Provide the [x, y] coordinate of the cell's center where the given text is located.  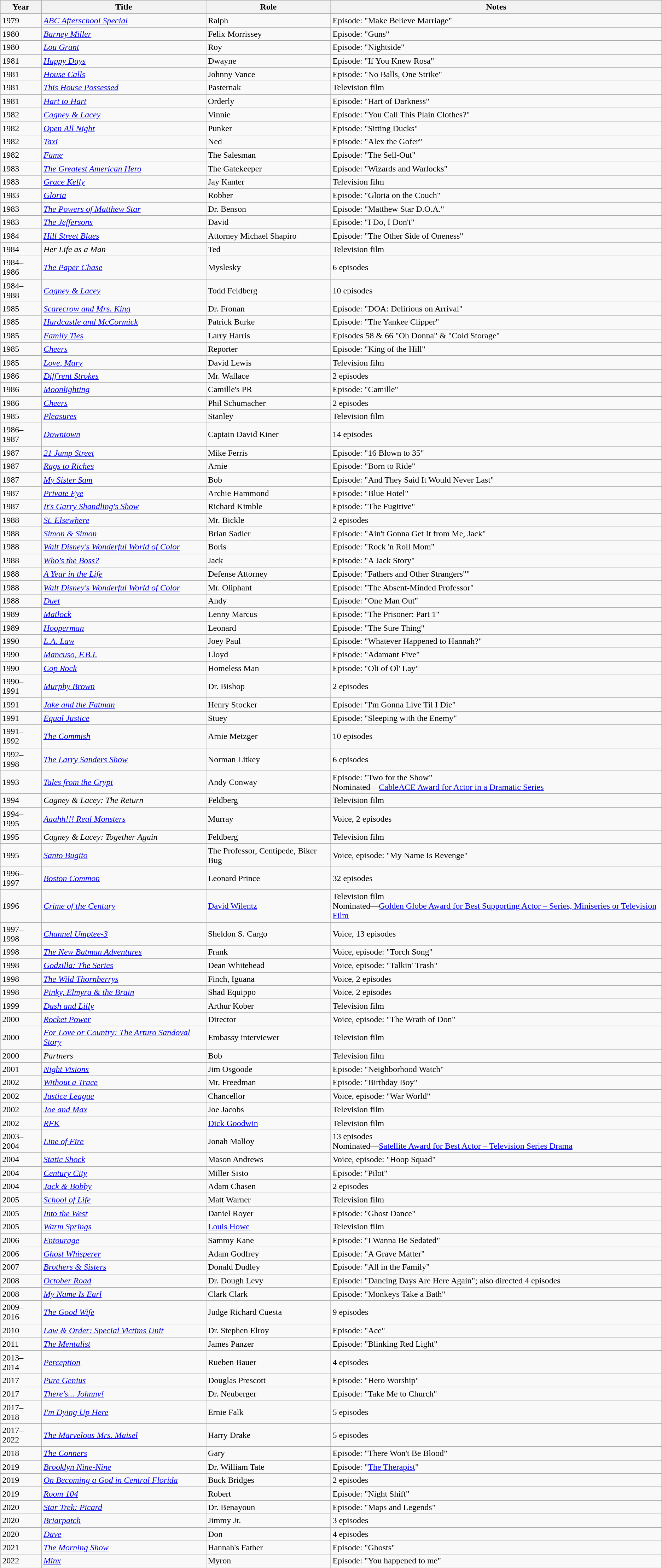
Homeless Man [268, 668]
Boston Common [124, 878]
Jack [268, 560]
Ted [268, 249]
Episode: "King of the Hill" [496, 349]
Voice, episode: "My Name Is Revenge" [496, 855]
Moonlighting [124, 389]
Episode: "Monkeys Take a Bath" [496, 1294]
Captain David Kiner [268, 435]
Episode: "Hart of Darkness" [496, 101]
Brothers & Sisters [124, 1267]
2013–2014 [21, 1362]
Punker [268, 128]
Voice, episode: "Talkin' Trash" [496, 966]
2017–2022 [21, 1435]
Reporter [268, 349]
Episode: "Ghost Dance" [496, 1213]
Pinky, Elmyra & the Brain [124, 992]
Century City [124, 1173]
Mike Ferris [268, 453]
Dr. Dough Levy [268, 1281]
Todd Feldberg [268, 291]
School of Life [124, 1200]
The Morning Show [124, 1547]
Episode: "Rock 'n Roll Mom" [496, 547]
Episode: "Sleeping with the Enemy" [496, 718]
Arnie [268, 466]
2007 [21, 1267]
Family Ties [124, 336]
2003–2004 [21, 1141]
Judge Richard Cuesta [268, 1312]
Dr. Benson [268, 209]
Attorney Michael Shapiro [268, 236]
Equal Justice [124, 718]
Matt Warner [268, 1200]
Episode: "One Man Out" [496, 601]
Daniel Royer [268, 1213]
The Good Wife [124, 1312]
Episode: "I'm Gonna Live Til I Die" [496, 705]
Murphy Brown [124, 687]
Mason Andrews [268, 1159]
1979 [21, 21]
Open All Night [124, 128]
David Wilentz [268, 906]
Tales from the Crypt [124, 782]
Shad Equippo [268, 992]
Joey Paul [268, 641]
1994 [21, 800]
Dick Goodwin [268, 1123]
Clark Clark [268, 1294]
Year [21, 7]
David [268, 222]
Hart to Hart [124, 101]
Dr. Stephen Elroy [268, 1330]
Jonah Malloy [268, 1141]
Episode: "A Grave Matter" [496, 1254]
Entourage [124, 1240]
It's Garry Shandling's Show [124, 507]
Law & Order: Special Victims Unit [124, 1330]
The Wild Thornberrys [124, 979]
Ernie Falk [268, 1412]
Dr. Benayoun [268, 1507]
Voice, episode: "The Wrath of Don" [496, 1019]
There's... Johnny! [124, 1394]
St. Elsewhere [124, 520]
Who's the Boss? [124, 560]
Episode: "16 Blown to 35" [496, 453]
2017–2018 [21, 1412]
Episode: "Alex the Gofer" [496, 141]
Episode: "Birthday Boy" [496, 1083]
Douglas Prescott [268, 1380]
Episode: "Ghosts" [496, 1547]
Henry Stocker [268, 705]
The Mentalist [124, 1344]
Justice League [124, 1096]
Episode: "And They Said It Would Never Last" [496, 480]
9 episodes [496, 1312]
Room 104 [124, 1494]
Adam Chasen [268, 1187]
1991–1992 [21, 736]
2018 [21, 1453]
1997–1998 [21, 933]
My Sister Sam [124, 480]
Episode: "The Yankee Clipper" [496, 322]
Dr. Bishop [268, 687]
Hooperman [124, 628]
Episode: "Neighborhood Watch" [496, 1069]
Episode: "The Sell-Out" [496, 155]
The Marvelous Mrs. Maisel [124, 1435]
Channel Umptee-3 [124, 933]
Episode: "Guns" [496, 34]
Jim Osgoode [268, 1069]
1986–1987 [21, 435]
Sheldon S. Cargo [268, 933]
Role [268, 7]
Episode: "Maps and Legends" [496, 1507]
Television filmNominated—Golden Globe Award for Best Supporting Actor – Series, Miniseries or Television Film [496, 906]
Phil Schumacher [268, 403]
1990–1991 [21, 687]
For Love or Country: The Arturo Sandoval Story [124, 1037]
Hill Street Blues [124, 236]
Murray [268, 819]
Mr. Wallace [268, 376]
Episode: "Ace" [496, 1330]
Defense Attorney [268, 574]
House Calls [124, 74]
Leonard Prince [268, 878]
The Commish [124, 736]
On Becoming a God in Central Florida [124, 1480]
Episode: "Nightside" [496, 47]
1996–1997 [21, 878]
Andy [268, 601]
13 episodesNominated—Satellite Award for Best Actor – Television Series Drama [496, 1141]
Episode: "The Prisoner: Part 1" [496, 614]
Finch, Iguana [268, 979]
Frank [268, 952]
Mr. Oliphant [268, 587]
Rueben Bauer [268, 1362]
Duet [124, 601]
Episode: "DOA: Delirious on Arrival" [496, 309]
Perception [124, 1362]
Arthur Kober [268, 1006]
A Year in the Life [124, 574]
Episode: "Whatever Happened to Hannah?" [496, 641]
Don [268, 1534]
Cagney & Lacey: Together Again [124, 837]
Episode: "I Do, I Don't" [496, 222]
RFK [124, 1123]
Lenny Marcus [268, 614]
Simon & Simon [124, 534]
Larry Harris [268, 336]
Episode: "No Balls, One Strike" [496, 74]
The Gatekeeper [268, 169]
Gary [268, 1453]
Episode: "Night Shift" [496, 1494]
Jack & Bobby [124, 1187]
Static Shock [124, 1159]
Director [268, 1019]
Jake and the Fatman [124, 705]
Santo Bugito [124, 855]
Pure Genius [124, 1380]
Episode: "The Absent-Minded Professor" [496, 587]
1996 [21, 906]
Hannah's Father [268, 1547]
The Powers of Matthew Star [124, 209]
Voice, episode: "Hoop Squad" [496, 1159]
Episode: "The Fugitive" [496, 507]
Into the West [124, 1213]
Sammy Kane [268, 1240]
Donald Dudley [268, 1267]
Fame [124, 155]
Voice, episode: "Torch Song" [496, 952]
ABC Afterschool Special [124, 21]
Rocket Power [124, 1019]
The Salesman [268, 155]
Episode: "I Wanna Be Sedated" [496, 1240]
1994–1995 [21, 819]
Dr. Fronan [268, 309]
Joe and Max [124, 1109]
Roy [268, 47]
Minx [124, 1561]
Archie Hammond [268, 493]
Episode: "A Jack Story" [496, 560]
Episode: "Matthew Star D.O.A." [496, 209]
Mancuso, F.B.I. [124, 655]
Andy Conway [268, 782]
Robert [268, 1494]
Scarecrow and Mrs. King [124, 309]
1984–1988 [21, 291]
Myslesky [268, 267]
Gloria [124, 196]
Dr. Neuberger [268, 1394]
Cagney & Lacey: The Return [124, 800]
Episode: "Oli of Ol' Lay" [496, 668]
Partners [124, 1056]
Patrick Burke [268, 322]
Pasternak [268, 88]
Voice, 13 episodes [496, 933]
2011 [21, 1344]
Myron [268, 1561]
Harry Drake [268, 1435]
David Lewis [268, 362]
Boris [268, 547]
Episode: "Two for the Show"Nominated—CableACE Award for Actor in a Dramatic Series [496, 782]
The New Batman Adventures [124, 952]
Brian Sadler [268, 534]
2001 [21, 1069]
Star Trek: Picard [124, 1507]
October Road [124, 1281]
Episode: "There Won't Be Blood" [496, 1453]
Episode: "You Call This Plain Clothes?" [496, 115]
Louis Howe [268, 1227]
Title [124, 7]
Buck Bridges [268, 1480]
Episode: "If You Knew Rosa" [496, 61]
Adam Godfrey [268, 1254]
Line of Fire [124, 1141]
Mr. Freedman [268, 1083]
Camille's PR [268, 389]
Embassy interviewer [268, 1037]
Jimmy Jr. [268, 1521]
3 episodes [496, 1521]
Crime of the Century [124, 906]
Episode: "Born to Ride" [496, 466]
Happy Days [124, 61]
Episode: "Adamant Five" [496, 655]
Episode: "Pilot" [496, 1173]
Aaahh!!! Real Monsters [124, 819]
Dean Whitehead [268, 966]
Chancellor [268, 1096]
Rags to Riches [124, 466]
The Professor, Centipede, Biker Bug [268, 855]
Ghost Whisperer [124, 1254]
Downtown [124, 435]
Dash and Lilly [124, 1006]
Dr. William Tate [268, 1467]
Episodes 58 & 66 "Oh Donna" & "Cold Storage" [496, 336]
Felix Morrissey [268, 34]
1993 [21, 782]
Night Visions [124, 1069]
Lou Grant [124, 47]
Lloyd [268, 655]
Diff'rent Strokes [124, 376]
Episode: "The Therapist" [496, 1467]
Stuey [268, 718]
Private Eye [124, 493]
Episode: "Wizards and Warlocks" [496, 169]
Barney Miller [124, 34]
Episode: "Ain't Gonna Get It from Me, Jack" [496, 534]
21 Jump Street [124, 453]
Notes [496, 7]
The Larry Sanders Show [124, 759]
2009–2016 [21, 1312]
Episode: "Camille" [496, 389]
Episode: "Fathers and Other Strangers"" [496, 574]
32 episodes [496, 878]
Jay Kanter [268, 182]
Cop Rock [124, 668]
2022 [21, 1561]
Voice, episode: "War World" [496, 1096]
1984–1986 [21, 267]
Robber [268, 196]
Orderly [268, 101]
Arnie Metzger [268, 736]
Godzilla: The Series [124, 966]
1999 [21, 1006]
L.A. Law [124, 641]
1992–1998 [21, 759]
Ralph [268, 21]
Grace Kelly [124, 182]
I'm Dying Up Here [124, 1412]
Episode: "Blinking Red Light" [496, 1344]
Vinnie [268, 115]
Joe Jacobs [268, 1109]
Episode: "Sitting Ducks" [496, 128]
Without a Trace [124, 1083]
Episode: "Blue Hotel" [496, 493]
Dwayne [268, 61]
Richard Kimble [268, 507]
Episode: "You happened to me" [496, 1561]
2021 [21, 1547]
Her Life as a Man [124, 249]
The Conners [124, 1453]
My Name Is Earl [124, 1294]
Episode: "Dancing Days Are Here Again"; also directed 4 episodes [496, 1281]
2010 [21, 1330]
Episode: "Take Me to Church" [496, 1394]
The Greatest American Hero [124, 169]
Hardcastle and McCormick [124, 322]
Stanley [268, 416]
Norman Litkey [268, 759]
Episode: "All in the Family" [496, 1267]
Briarpatch [124, 1521]
Love, Mary [124, 362]
Leonard [268, 628]
This House Possessed [124, 88]
Dave [124, 1534]
Pleasures [124, 416]
Ned [268, 141]
Warm Springs [124, 1227]
Taxi [124, 141]
Episode: "The Other Side of Oneness" [496, 236]
Episode: "Gloria on the Couch" [496, 196]
Matlock [124, 614]
Episode: "Hero Worship" [496, 1380]
Mr. Bickle [268, 520]
James Panzer [268, 1344]
Brooklyn Nine-Nine [124, 1467]
The Jeffersons [124, 222]
The Paper Chase [124, 267]
Episode: "The Sure Thing" [496, 628]
Episode: "Make Believe Marriage" [496, 21]
Johnny Vance [268, 74]
14 episodes [496, 435]
Miller Sisto [268, 1173]
